Capture the cell that displays the provided text and extract its (X, Y) central coordinate. 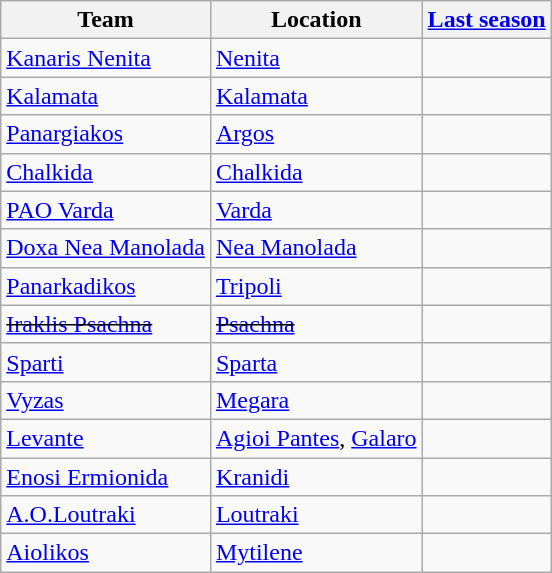
Agioi Pantes, Galaro (316, 438)
Panarkadikos (106, 286)
Last season (486, 20)
Levante (106, 438)
Enosi Ermionida (106, 477)
Vyzas (106, 400)
Nenita (316, 58)
Sparti (106, 362)
Panargiakos (106, 134)
Argos (316, 134)
Sparta (316, 362)
Team (106, 20)
Loutraki (316, 515)
Megara (316, 400)
Varda (316, 210)
Iraklis Psachna (106, 324)
Mytilene (316, 553)
Doxa Nea Manolada (106, 248)
Aiolikos (106, 553)
PAO Varda (106, 210)
Kranidi (316, 477)
Kanaris Nenita (106, 58)
A.O.Loutraki (106, 515)
Nea Manolada (316, 248)
Location (316, 20)
Psachna (316, 324)
Tripoli (316, 286)
